From the cell containing the given text, extract its center point as (x, y) coordinate. 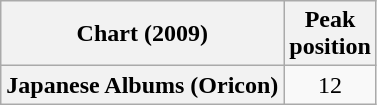
Chart (2009) (142, 34)
12 (330, 85)
Peakposition (330, 34)
Japanese Albums (Oricon) (142, 85)
